Find where the given text appears and provide that cell's center as (X, Y) coordinate. 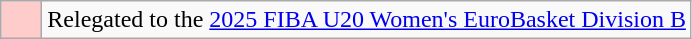
Relegated to the 2025 FIBA U20 Women's EuroBasket Division B (367, 20)
